Capture the cell that displays the provided text and extract its [x, y] central coordinate. 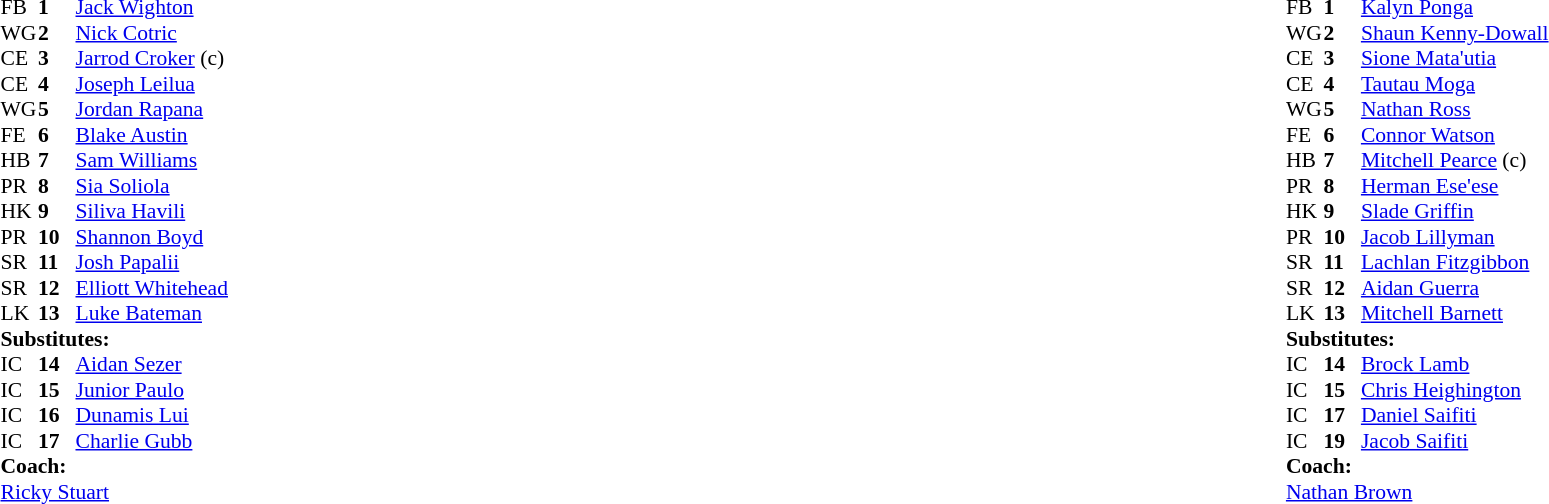
Siliva Havili [152, 211]
Connor Watson [1455, 135]
16 [57, 415]
Tautau Moga [1455, 84]
Sam Williams [152, 161]
Nick Cotric [152, 33]
Daniel Saifiti [1455, 415]
Jacob Saifiti [1455, 441]
Jacob Lillyman [1455, 237]
Luke Bateman [152, 313]
Aidan Guerra [1455, 288]
Jarrod Croker (c) [152, 59]
Joseph Leilua [152, 84]
Jordan Rapana [152, 109]
Blake Austin [152, 135]
Josh Papalii [152, 263]
Mitchell Barnett [1455, 313]
Aidan Sezer [152, 365]
Slade Griffin [1455, 211]
Elliott Whitehead [152, 288]
Charlie Gubb [152, 441]
Brock Lamb [1455, 365]
Nathan Ross [1455, 109]
Junior Paulo [152, 390]
Sione Mata'utia [1455, 59]
Sia Soliola [152, 186]
Shaun Kenny-Dowall [1455, 33]
Shannon Boyd [152, 237]
Lachlan Fitzgibbon [1455, 263]
Herman Ese'ese [1455, 186]
Chris Heighington [1455, 390]
Mitchell Pearce (c) [1455, 161]
Dunamis Lui [152, 415]
19 [1342, 441]
